Extract the (X, Y) coordinate from the center of the cell holding the provided text.  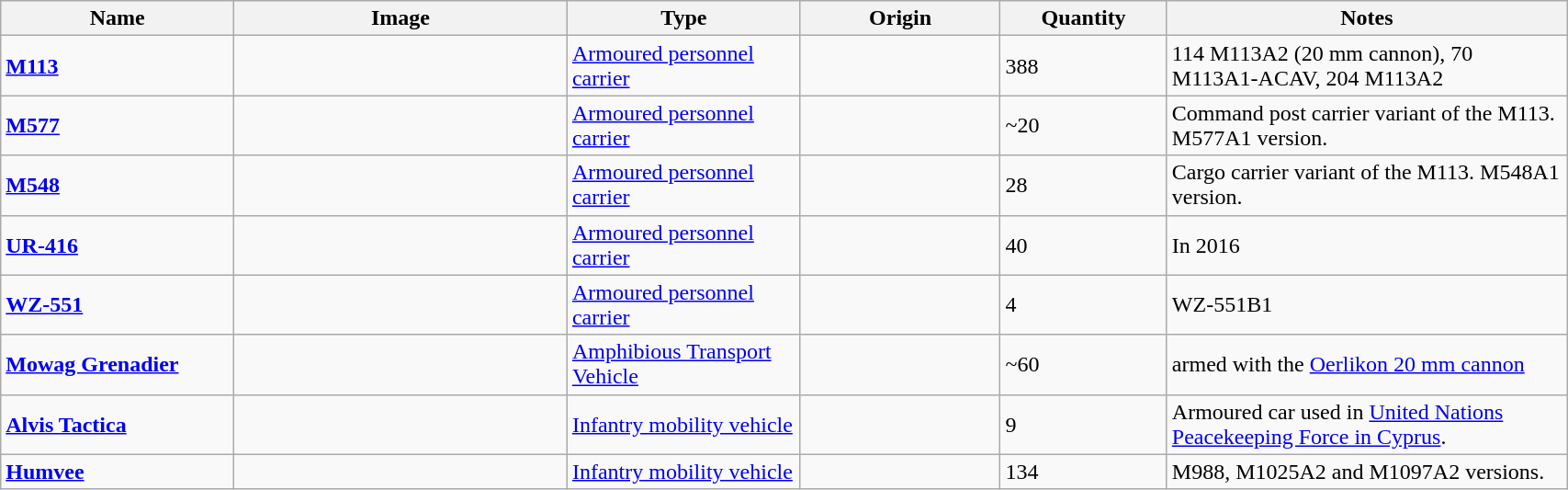
Image (400, 18)
134 (1084, 472)
Origin (900, 18)
28 (1084, 186)
114 M113A2 (20 mm cannon), 70 M113A1-ACAV, 204 M113A2 (1367, 66)
Quantity (1084, 18)
armed with the Oerlikon 20 mm cannon (1367, 364)
M577 (118, 125)
Cargo carrier variant of the M113. M548A1 version. (1367, 186)
In 2016 (1367, 245)
~20 (1084, 125)
Amphibious Transport Vehicle (683, 364)
M548 (118, 186)
Humvee (118, 472)
Command post carrier variant of the M113. M577A1 version. (1367, 125)
~60 (1084, 364)
M988, M1025A2 and M1097A2 versions. (1367, 472)
40 (1084, 245)
Notes (1367, 18)
WZ-551 (118, 305)
Type (683, 18)
WZ-551B1 (1367, 305)
Name (118, 18)
Alvis Tactica (118, 425)
388 (1084, 66)
M113 (118, 66)
Armoured car used in United Nations Peacekeeping Force in Cyprus. (1367, 425)
4 (1084, 305)
Mowag Grenadier (118, 364)
9 (1084, 425)
UR-416 (118, 245)
